Extract the [x, y] coordinate from the center of the cell holding the provided text.  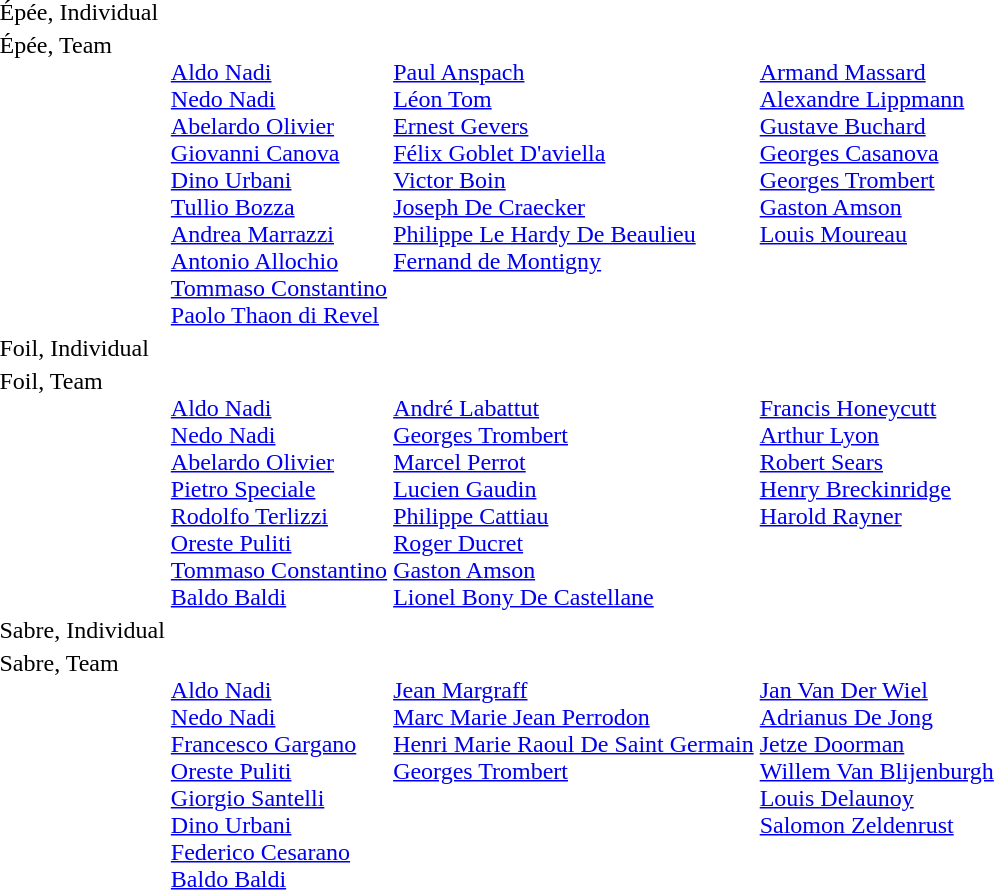
Aldo NadiNedo NadiAbelardo OlivierPietro SpecialeRodolfo TerlizziOreste PulitiTommaso ConstantinoBaldo Baldi [278, 489]
Paul AnspachLéon TomErnest GeversFélix Goblet D'aviellaVictor BoinJoseph De CraeckerPhilippe Le Hardy De BeaulieuFernand de Montigny [574, 180]
André LabattutGeorges TrombertMarcel PerrotLucien GaudinPhilippe CattiauRoger DucretGaston AmsonLionel Bony De Castellane [574, 489]
Aldo NadiNedo NadiAbelardo OlivierGiovanni CanovaDino UrbaniTullio BozzaAndrea MarrazziAntonio AllochioTommaso ConstantinoPaolo Thaon di Revel [278, 180]
